Detect which cell encompasses the target text, then output its [x, y] center coordinate. 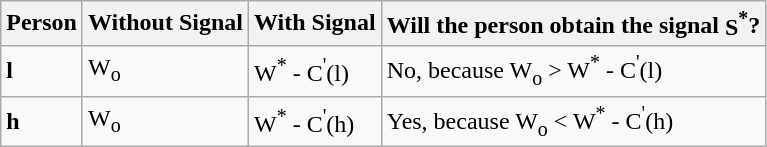
Yes, because Wo < W* - C'(h) [574, 122]
W* - C'(l) [314, 70]
h [42, 122]
Person [42, 24]
No, because Wo > W* - C'(l) [574, 70]
Will the person obtain the signal S*? [574, 24]
l [42, 70]
With Signal [314, 24]
Without Signal [165, 24]
W* - C'(h) [314, 122]
